Output the (X, Y) coordinate of the center of the cell containing the given text.  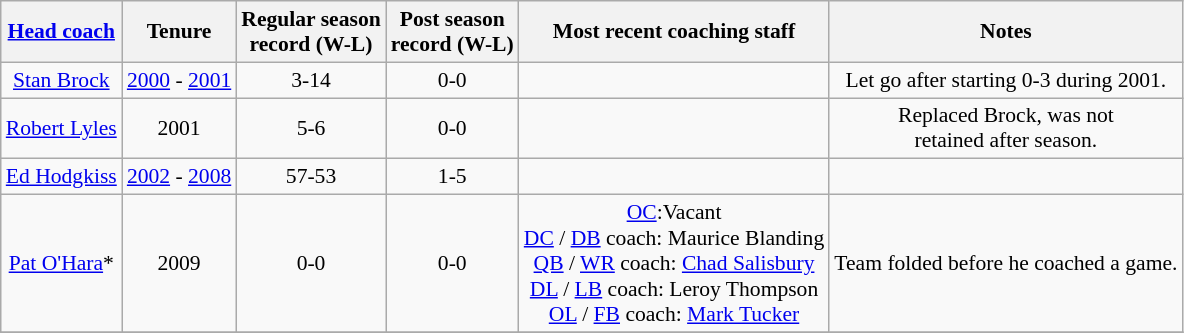
2009 (179, 264)
Team folded before he coached a game. (1006, 264)
Regular seasonrecord (W-L) (310, 32)
Most recent coaching staff (674, 32)
2000 - 2001 (179, 80)
Robert Lyles (62, 128)
Let go after starting 0-3 during 2001. (1006, 80)
57-53 (310, 177)
1-5 (452, 177)
OC:VacantDC / DB coach: Maurice BlandingQB / WR coach: Chad SalisburyDL / LB coach: Leroy ThompsonOL / FB coach: Mark Tucker (674, 264)
2001 (179, 128)
Replaced Brock, was notretained after season. (1006, 128)
Ed Hodgkiss (62, 177)
2002 - 2008 (179, 177)
Head coach (62, 32)
Notes (1006, 32)
Tenure (179, 32)
Stan Brock (62, 80)
5-6 (310, 128)
Post seasonrecord (W-L) (452, 32)
Pat O'Hara* (62, 264)
3-14 (310, 80)
